Capture the cell that displays the provided text and extract its [X, Y] central coordinate. 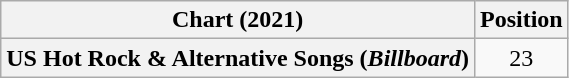
23 [521, 58]
Chart (2021) [238, 20]
US Hot Rock & Alternative Songs (Billboard) [238, 58]
Position [521, 20]
